Locate the cell with the specified text and output its (X, Y) center coordinate. 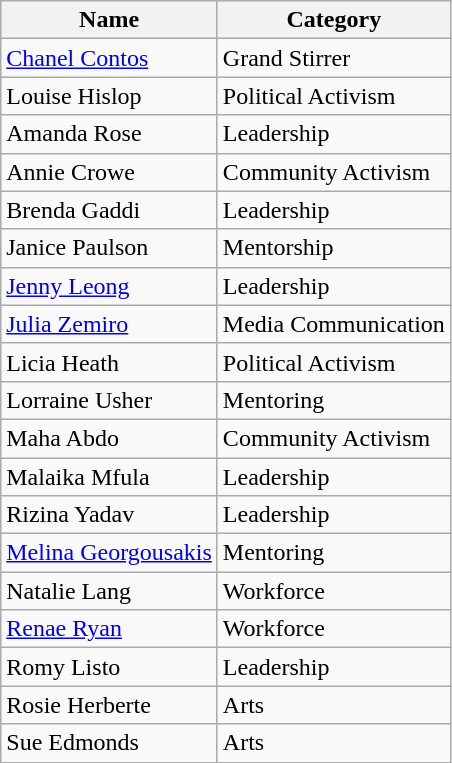
Sue Edmonds (110, 743)
Name (110, 20)
Louise Hislop (110, 96)
Amanda Rose (110, 134)
Rosie Herberte (110, 705)
Jenny Leong (110, 286)
Grand Stirrer (334, 58)
Melina Georgousakis (110, 553)
Janice Paulson (110, 248)
Media Communication (334, 324)
Mentorship (334, 248)
Licia Heath (110, 362)
Julia Zemiro (110, 324)
Renae Ryan (110, 629)
Brenda Gaddi (110, 210)
Maha Abdo (110, 438)
Chanel Contos (110, 58)
Annie Crowe (110, 172)
Malaika Mfula (110, 477)
Lorraine Usher (110, 400)
Natalie Lang (110, 591)
Rizina Yadav (110, 515)
Romy Listo (110, 667)
Category (334, 20)
